Provide the (x, y) coordinate of the cell's center where the given text is located.  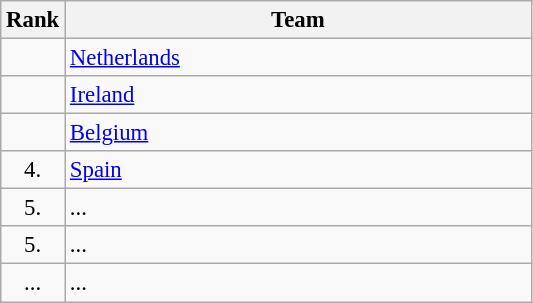
Ireland (298, 95)
Team (298, 20)
Rank (33, 20)
Netherlands (298, 58)
4. (33, 170)
Belgium (298, 133)
Spain (298, 170)
